Return (x, y) of the center of cell containing provided text 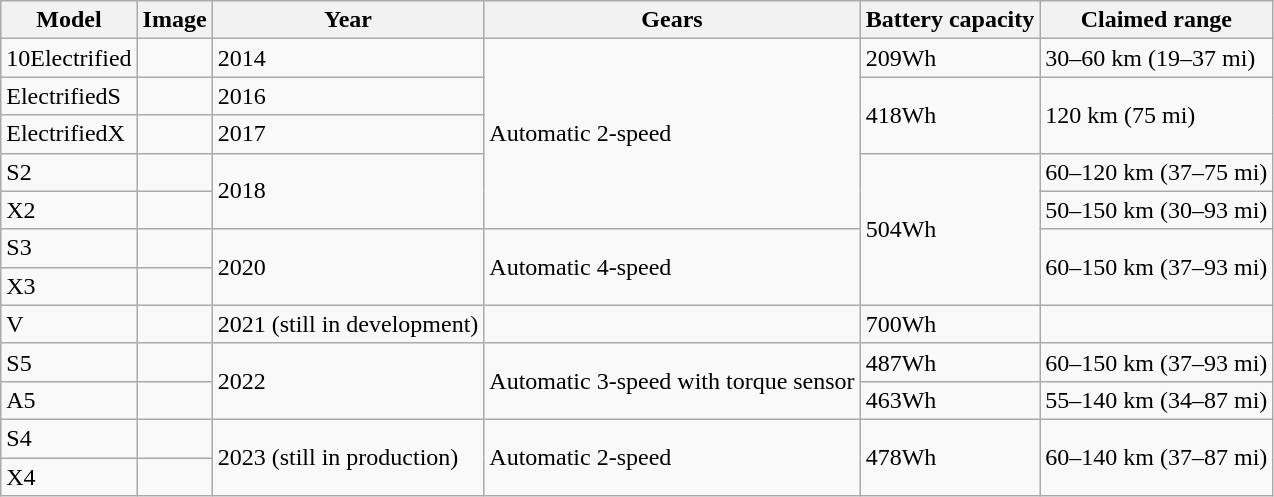
X2 (69, 210)
2014 (348, 58)
Automatic 3-speed with torque sensor (672, 381)
504Wh (950, 229)
Battery capacity (950, 20)
2017 (348, 134)
418Wh (950, 115)
478Wh (950, 457)
ElectrifiedS (69, 96)
2018 (348, 191)
2022 (348, 381)
2023 (still in production) (348, 457)
2020 (348, 267)
S5 (69, 362)
S3 (69, 248)
S2 (69, 172)
Image (174, 20)
S4 (69, 438)
Year (348, 20)
Claimed range (1156, 20)
30–60 km (19–37 mi) (1156, 58)
X4 (69, 477)
487Wh (950, 362)
V (69, 324)
55–140 km (34–87 mi) (1156, 400)
ElectrifiedX (69, 134)
2016 (348, 96)
700Wh (950, 324)
Gears (672, 20)
Model (69, 20)
60–120 km (37–75 mi) (1156, 172)
Automatic 4-speed (672, 267)
50–150 km (30–93 mi) (1156, 210)
A5 (69, 400)
X3 (69, 286)
10Electrified (69, 58)
463Wh (950, 400)
60–140 km (37–87 mi) (1156, 457)
2021 (still in development) (348, 324)
209Wh (950, 58)
120 km (75 mi) (1156, 115)
